Detect which cell encompasses the target text, then output its (x, y) center coordinate. 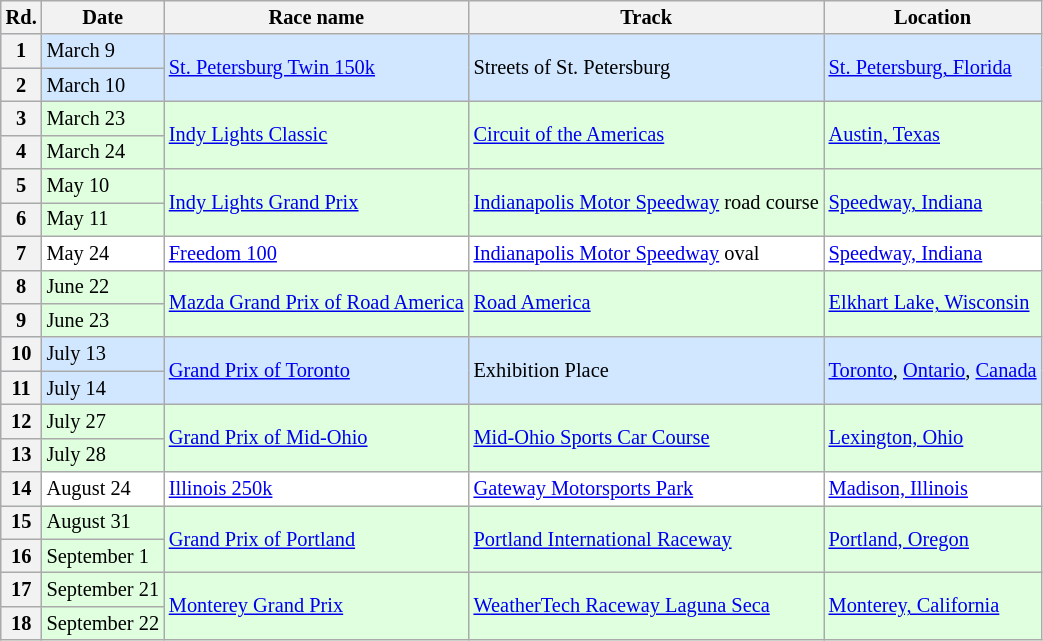
Madison, Illinois (933, 489)
September 22 (103, 623)
Indy Lights Grand Prix (316, 202)
Freedom 100 (316, 253)
12 (22, 421)
Toronto, Ontario, Canada (933, 370)
Grand Prix of Toronto (316, 370)
May 24 (103, 253)
Grand Prix of Portland (316, 538)
Date (103, 17)
Mid-Ohio Sports Car Course (646, 438)
May 11 (103, 219)
Grand Prix of Mid-Ohio (316, 438)
Track (646, 17)
Indianapolis Motor Speedway oval (646, 253)
Mazda Grand Prix of Road America (316, 304)
Indy Lights Classic (316, 134)
Austin, Texas (933, 134)
3 (22, 118)
17 (22, 589)
10 (22, 354)
6 (22, 219)
Rd. (22, 17)
2 (22, 85)
March 10 (103, 85)
Indianapolis Motor Speedway road course (646, 202)
11 (22, 388)
July 28 (103, 455)
Portland International Raceway (646, 538)
Streets of St. Petersburg (646, 68)
Circuit of the Americas (646, 134)
Race name (316, 17)
Road America (646, 304)
Portland, Oregon (933, 538)
March 23 (103, 118)
July 14 (103, 388)
August 24 (103, 489)
5 (22, 186)
8 (22, 287)
August 31 (103, 522)
Monterey Grand Prix (316, 606)
Location (933, 17)
4 (22, 152)
7 (22, 253)
9 (22, 320)
September 1 (103, 556)
15 (22, 522)
September 21 (103, 589)
July 27 (103, 421)
14 (22, 489)
Illinois 250k (316, 489)
16 (22, 556)
July 13 (103, 354)
St. Petersburg Twin 150k (316, 68)
May 10 (103, 186)
1 (22, 51)
Elkhart Lake, Wisconsin (933, 304)
Lexington, Ohio (933, 438)
March 9 (103, 51)
18 (22, 623)
March 24 (103, 152)
St. Petersburg, Florida (933, 68)
Exhibition Place (646, 370)
Gateway Motorsports Park (646, 489)
June 22 (103, 287)
13 (22, 455)
June 23 (103, 320)
Monterey, California (933, 606)
WeatherTech Raceway Laguna Seca (646, 606)
